Determine the [X, Y] coordinate at the center of the cell enclosing the given text.  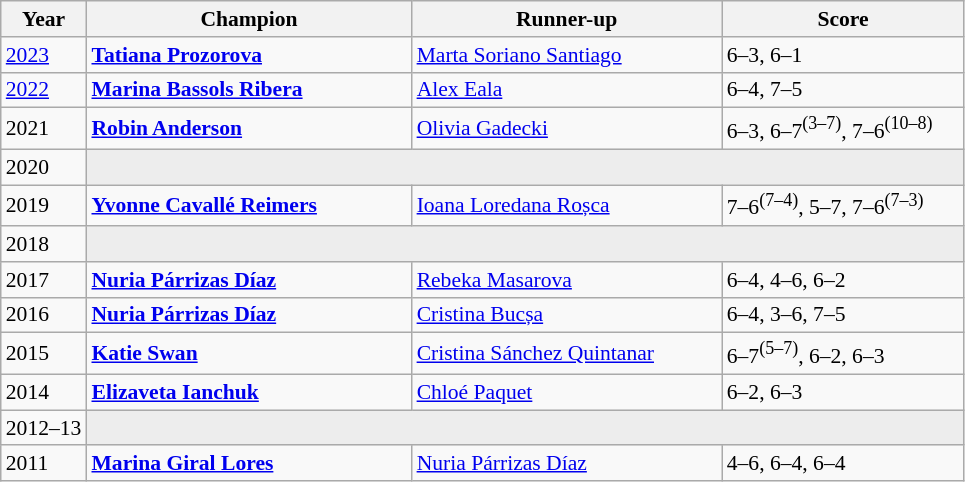
2020 [44, 167]
6–7(5–7), 6–2, 6–3 [844, 354]
2022 [44, 90]
6–2, 6–3 [844, 392]
Runner-up [567, 19]
2015 [44, 354]
7–6(7–4), 5–7, 7–6(7–3) [844, 206]
Marta Soriano Santiago [567, 55]
6–4, 4–6, 6–2 [844, 280]
2016 [44, 316]
4–6, 6–4, 6–4 [844, 464]
6–4, 3–6, 7–5 [844, 316]
Olivia Gadecki [567, 128]
Elizaveta Ianchuk [248, 392]
2017 [44, 280]
6–4, 7–5 [844, 90]
Score [844, 19]
Rebeka Masarova [567, 280]
Cristina Sánchez Quintanar [567, 354]
Yvonne Cavallé Reimers [248, 206]
Cristina Bucșa [567, 316]
6–3, 6–1 [844, 55]
Robin Anderson [248, 128]
2019 [44, 206]
2018 [44, 244]
Year [44, 19]
6–3, 6–7(3–7), 7–6(10–8) [844, 128]
Marina Bassols Ribera [248, 90]
2012–13 [44, 428]
Alex Eala [567, 90]
Marina Giral Lores [248, 464]
Ioana Loredana Roșca [567, 206]
2021 [44, 128]
Katie Swan [248, 354]
2023 [44, 55]
Tatiana Prozorova [248, 55]
Champion [248, 19]
2011 [44, 464]
Chloé Paquet [567, 392]
2014 [44, 392]
